Scan for the cell matching the given text and deliver its (x, y) coordinate at center. 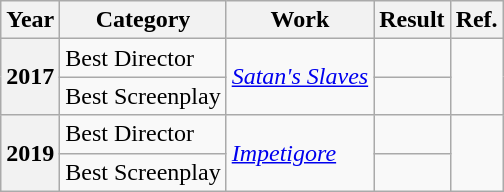
2019 (30, 153)
Category (143, 20)
Result (412, 20)
Ref. (476, 20)
Work (300, 20)
Year (30, 20)
2017 (30, 77)
Satan's Slaves (300, 77)
Impetigore (300, 153)
